Provide the [x, y] coordinate of the cell's center where the given text is located.  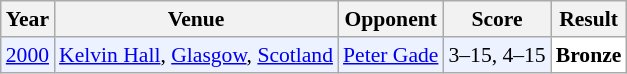
3–15, 4–15 [496, 55]
Opponent [390, 19]
Bronze [589, 55]
Kelvin Hall, Glasgow, Scotland [196, 55]
2000 [28, 55]
Peter Gade [390, 55]
Year [28, 19]
Score [496, 19]
Venue [196, 19]
Result [589, 19]
